Detect which cell encompasses the target text, then output its (x, y) center coordinate. 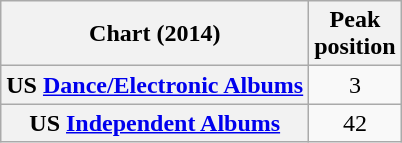
3 (355, 85)
Chart (2014) (155, 34)
US Dance/Electronic Albums (155, 85)
42 (355, 123)
Peakposition (355, 34)
US Independent Albums (155, 123)
